Extract the [x, y] coordinate from the center of the cell holding the provided text.  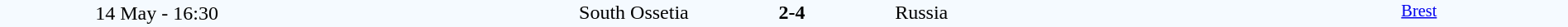
South Ossetia [501, 12]
2-4 [791, 12]
Brest [1419, 13]
Russia [1082, 12]
14 May - 16:30 [157, 13]
